Return [X, Y] of the center of cell containing provided text 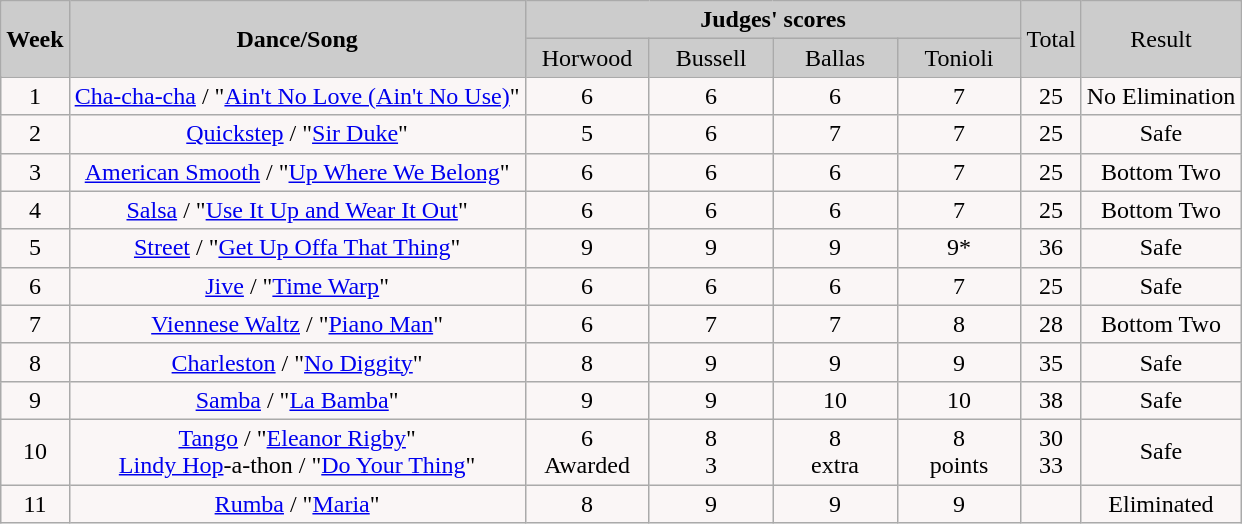
Salsa / "Use It Up and Wear It Out" [297, 210]
35 [1051, 362]
9* [959, 248]
1 [35, 96]
28 [1051, 324]
83 [711, 452]
Jive / "Time Warp" [297, 286]
38 [1051, 400]
Charleston / "No Diggity" [297, 362]
Samba / "La Bamba" [297, 400]
Dance/Song [297, 39]
Eliminated [1161, 503]
2 [35, 134]
Judges' scores [773, 20]
Bussell [711, 58]
Week [35, 39]
Result [1161, 39]
Cha-cha-cha / "Ain't No Love (Ain't No Use)" [297, 96]
Ballas [835, 58]
Rumba / "Maria" [297, 503]
Viennese Waltz / "Piano Man" [297, 324]
8points [959, 452]
American Smooth / "Up Where We Belong" [297, 172]
Street / "Get Up Offa That Thing" [297, 248]
3033 [1051, 452]
11 [35, 503]
4 [35, 210]
3 [35, 172]
Total [1051, 39]
36 [1051, 248]
6Awarded [587, 452]
No Elimination [1161, 96]
Horwood [587, 58]
Tonioli [959, 58]
8extra [835, 452]
Tango / "Eleanor Rigby"Lindy Hop-a-thon / "Do Your Thing" [297, 452]
Quickstep / "Sir Duke" [297, 134]
